Find where the given text appears and provide that cell's center as [x, y] coordinate. 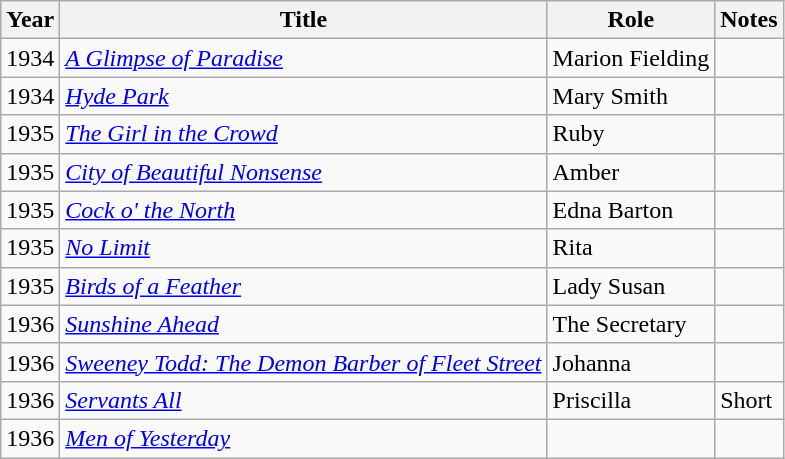
Servants All [304, 400]
Mary Smith [631, 96]
Men of Yesterday [304, 438]
The Girl in the Crowd [304, 134]
Notes [749, 20]
Title [304, 20]
Role [631, 20]
Sweeney Todd: The Demon Barber of Fleet Street [304, 362]
No Limit [304, 248]
Rita [631, 248]
Lady Susan [631, 286]
Sunshine Ahead [304, 324]
City of Beautiful Nonsense [304, 172]
A Glimpse of Paradise [304, 58]
Short [749, 400]
Edna Barton [631, 210]
Amber [631, 172]
Priscilla [631, 400]
Hyde Park [304, 96]
Ruby [631, 134]
Johanna [631, 362]
Year [30, 20]
Birds of a Feather [304, 286]
Cock o' the North [304, 210]
The Secretary [631, 324]
Marion Fielding [631, 58]
